Locate the cell with the specified text and output its [X, Y] center coordinate. 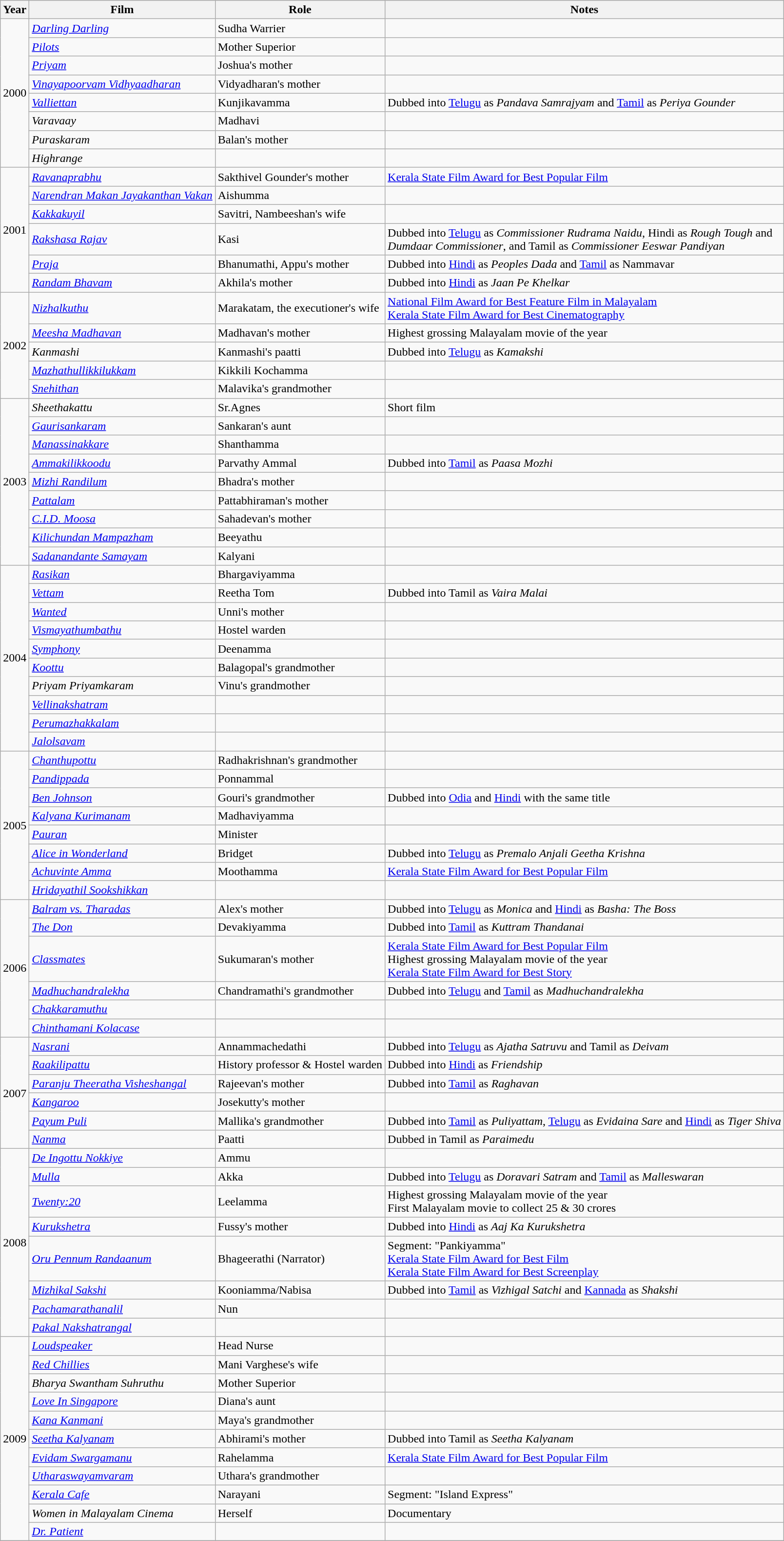
Head Nurse [300, 1346]
Sheethakattu [122, 407]
Dubbed into Telugu as Pandava Samrajyam and Tamil as Periya Gounder [585, 102]
Alice in Wonderland [122, 853]
Notes [585, 10]
2004 [15, 659]
Abhirami's mother [300, 1439]
Madhavi [300, 121]
Dubbed into Telugu and Tamil as Madhuchandralekha [585, 991]
Highest grossing Malayalam movie of the yearFirst Malayalam movie to collect 25 & 30 crores [585, 1202]
Minister [300, 834]
Koottu [122, 667]
Alex's mother [300, 909]
Herself [300, 1513]
Aishumma [300, 195]
Dubbed into Telugu as Ajatha Satruvu and Tamil as Deivam [585, 1046]
Devakiyamma [300, 927]
Sadanandante Samayam [122, 556]
Vismayathumbathu [122, 630]
Kana Kanmani [122, 1420]
Bridget [300, 853]
Raakilipattu [122, 1065]
Narayani [300, 1494]
The Don [122, 927]
Gaurisankaram [122, 426]
Ravanaprabhu [122, 177]
Wanted [122, 612]
Diana's aunt [300, 1401]
Dubbed into Odia and Hindi with the same title [585, 797]
Ben Johnson [122, 797]
Sakthivel Gounder's mother [300, 177]
Beeyathu [300, 537]
Achuvinte Amma [122, 872]
Rasikan [122, 575]
Bhargaviyamma [300, 575]
Joshua's mother [300, 65]
Dubbed into Tamil as Raghavan [585, 1083]
Savitri, Nambeeshan's wife [300, 214]
Pilots [122, 47]
Annammachedathi [300, 1046]
Chinthamani Kolacase [122, 1028]
Kasi [300, 239]
Malavika's grandmother [300, 389]
Love In Singapore [122, 1401]
2001 [15, 229]
Kanmashi [122, 352]
Unni's mother [300, 612]
Kilichundan Mampazham [122, 537]
Pauran [122, 834]
Short film [585, 407]
Dubbed in Tamil as Paraimedu [585, 1139]
Highest grossing Malayalam movie of the year [585, 333]
Madhaviyamma [300, 816]
Vettam [122, 593]
Twenty:20 [122, 1202]
Dr. Patient [122, 1532]
Chandramathi's grandmother [300, 991]
Chanthupottu [122, 760]
Nun [300, 1309]
Sahadevan's mother [300, 519]
Oru Pennum Randaanum [122, 1259]
National Film Award for Best Feature Film in MalayalamKerala State Film Award for Best Cinematography [585, 308]
Vidyadharan's mother [300, 84]
Red Chillies [122, 1364]
Hostel warden [300, 630]
Leelamma [300, 1202]
Dubbed into Telugu as Kamakshi [585, 352]
Documentary [585, 1513]
Sukumaran's mother [300, 959]
Hridayathil Sookshikkan [122, 890]
Varavaay [122, 121]
Kerala State Film Award for Best Popular FilmHighest grossing Malayalam movie of the yearKerala State Film Award for Best Story [585, 959]
Classmates [122, 959]
Moothamma [300, 872]
Vinu's grandmother [300, 686]
Dubbed into Tamil as Vizhigal Satchi and Kannada as Shakshi [585, 1290]
Sr.Agnes [300, 407]
Vellinakshatram [122, 704]
Ammakilikkoodu [122, 463]
Madhavan's mother [300, 333]
Bhadra's mother [300, 481]
Perumazhakkalam [122, 723]
Kalyana Kurimanam [122, 816]
Madhuchandralekha [122, 991]
Deenamma [300, 649]
2005 [15, 825]
Kangaroo [122, 1102]
Dubbed into Tamil as Paasa Mozhi [585, 463]
Year [15, 10]
Radhakrishnan's grandmother [300, 760]
Dubbed into Telugu as Doravari Satram and Tamil as Malleswaran [585, 1176]
Fussy's mother [300, 1227]
Dubbed into Telugu as Monica and Hindi as Basha: The Boss [585, 909]
Snehithan [122, 389]
Manassinakkare [122, 444]
2002 [15, 345]
Dubbed into Telugu as Premalo Anjali Geetha Krishna [585, 853]
Pattabhiraman's mother [300, 500]
Uthara's grandmother [300, 1476]
Role [300, 10]
Darling Darling [122, 28]
Kurukshetra [122, 1227]
Mizhi Randilum [122, 481]
Sankaran's aunt [300, 426]
Vinayapoorvam Vidhyaadharan [122, 84]
Kanmashi's paatti [300, 352]
Valliettan [122, 102]
C.I.D. Moosa [122, 519]
Praja [122, 264]
Dubbed into Hindi as Aaj Ka Kurukshetra [585, 1227]
Pakal Nakshatrangal [122, 1327]
Dubbed into Tamil as Seetha Kalyanam [585, 1439]
Narendran Makan Jayakanthan Vakan [122, 195]
Nizhalkuthu [122, 308]
2006 [15, 968]
Dubbed into Tamil as Puliyattam, Telugu as Evidaina Sare and Hindi as Tiger Shiva [585, 1121]
Rakshasa Rajav [122, 239]
Akka [300, 1176]
Segment: "Pankiyamma"Kerala State Film Award for Best FilmKerala State Film Award for Best Screenplay [585, 1259]
Mulla [122, 1176]
Rahelamma [300, 1457]
Nasrani [122, 1046]
Priyam [122, 65]
Dubbed into Hindi as Friendship [585, 1065]
Mizhikal Sakshi [122, 1290]
Maya's grandmother [300, 1420]
2008 [15, 1242]
2009 [15, 1439]
Kunjikavamma [300, 102]
Mazhathullikkilukkam [122, 370]
2003 [15, 482]
2000 [15, 93]
Josekutty's mother [300, 1102]
Bharya Swantham Suhruthu [122, 1383]
Evidam Swargamanu [122, 1457]
Kooniamma/Nabisa [300, 1290]
Dubbed into Tamil as Kuttram Thandanai [585, 927]
Kerala Cafe [122, 1494]
Dubbed into Telugu as Commissioner Rudrama Naidu, Hindi as Rough Tough and Dumdaar Commissioner, and Tamil as Commissioner Eeswar Pandiyan [585, 239]
Balagopal's grandmother [300, 667]
Symphony [122, 649]
Ponnammal [300, 779]
Bhageerathi (Narrator) [300, 1259]
Puraskaram [122, 140]
Dubbed into Hindi as Peoples Dada and Tamil as Nammavar [585, 264]
Film [122, 10]
Mallika's grandmother [300, 1121]
Payum Puli [122, 1121]
Segment: "Island Express" [585, 1494]
Gouri's grandmother [300, 797]
Parvathy Ammal [300, 463]
Mani Varghese's wife [300, 1364]
Bhanumathi, Appu's mother [300, 264]
Sudha Warrier [300, 28]
Women in Malayalam Cinema [122, 1513]
Priyam Priyamkaram [122, 686]
Kakkakuyil [122, 214]
History professor & Hostel warden [300, 1065]
Pachamarathanalil [122, 1309]
Seetha Kalyanam [122, 1439]
Randam Bhavam [122, 283]
Utharaswayamvaram [122, 1476]
De Ingottu Nokkiye [122, 1158]
Reetha Tom [300, 593]
Dubbed into Tamil as Vaira Malai [585, 593]
2007 [15, 1093]
Pandippada [122, 779]
Paranju Theeratha Visheshangal [122, 1083]
Nanma [122, 1139]
Dubbed into Hindi as Jaan Pe Khelkar [585, 283]
Marakatam, the executioner's wife [300, 308]
Balram vs. Tharadas [122, 909]
Ammu [300, 1158]
Balan's mother [300, 140]
Shanthamma [300, 444]
Kalyani [300, 556]
Pattalam [122, 500]
Meesha Madhavan [122, 333]
Loudspeaker [122, 1346]
Jalolsavam [122, 741]
Akhila's mother [300, 283]
Kikkili Kochamma [300, 370]
Paatti [300, 1139]
Highrange [122, 158]
Chakkaramuthu [122, 1009]
Rajeevan's mother [300, 1083]
